Detect which cell encompasses the target text, then output its [X, Y] center coordinate. 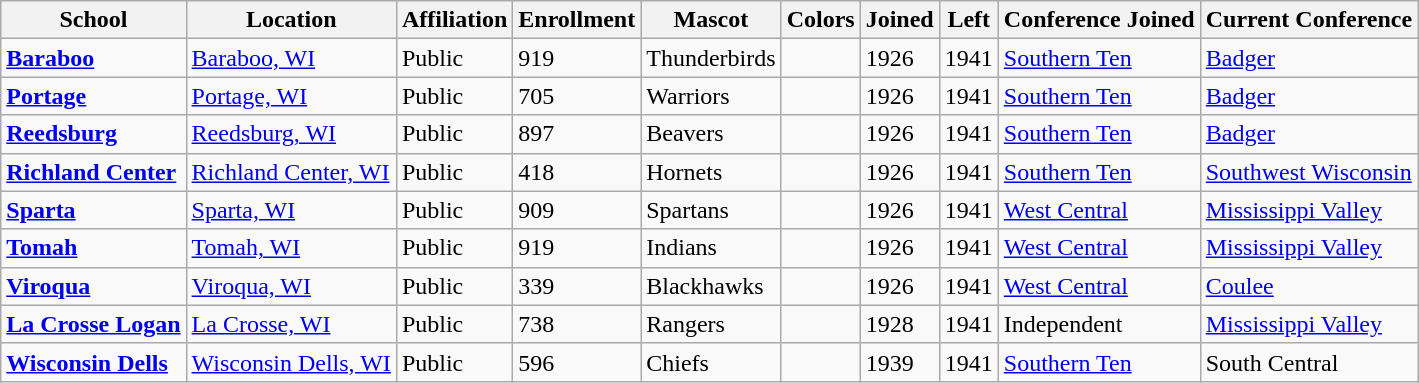
Wisconsin Dells, WI [291, 362]
1939 [900, 362]
Colors [820, 20]
Richland Center, WI [291, 172]
Wisconsin Dells [94, 362]
Chiefs [711, 362]
Viroqua, WI [291, 286]
897 [577, 134]
596 [577, 362]
Portage [94, 96]
339 [577, 286]
Southwest Wisconsin [1308, 172]
Rangers [711, 324]
Coulee [1308, 286]
Tomah [94, 248]
705 [577, 96]
Independent [1099, 324]
South Central [1308, 362]
Location [291, 20]
Left [968, 20]
Hornets [711, 172]
Tomah, WI [291, 248]
Beavers [711, 134]
La Crosse, WI [291, 324]
1928 [900, 324]
Blackhawks [711, 286]
Mascot [711, 20]
Joined [900, 20]
418 [577, 172]
Sparta [94, 210]
Viroqua [94, 286]
Portage, WI [291, 96]
Richland Center [94, 172]
Reedsburg, WI [291, 134]
Current Conference [1308, 20]
Conference Joined [1099, 20]
738 [577, 324]
Thunderbirds [711, 58]
Baraboo [94, 58]
909 [577, 210]
Sparta, WI [291, 210]
Affiliation [454, 20]
Baraboo, WI [291, 58]
Indians [711, 248]
School [94, 20]
Reedsburg [94, 134]
Enrollment [577, 20]
La Crosse Logan [94, 324]
Warriors [711, 96]
Spartans [711, 210]
